Pinpoint the cell where the given text exists, returning its [x, y] midpoint coordinate. 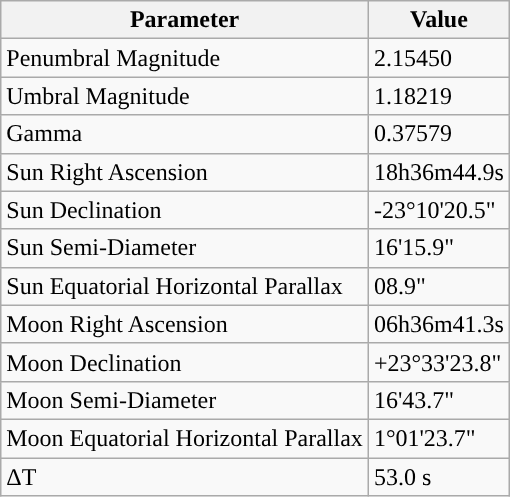
Umbral Magnitude [185, 96]
Gamma [185, 134]
16'43.7" [438, 400]
53.0 s [438, 477]
16'15.9" [438, 248]
-23°10'20.5" [438, 210]
0.37579 [438, 134]
ΔT [185, 477]
+23°33'23.8" [438, 362]
2.15450 [438, 58]
06h36m41.3s [438, 324]
08.9" [438, 286]
18h36m44.9s [438, 172]
Sun Right Ascension [185, 172]
Sun Declination [185, 210]
1.18219 [438, 96]
Penumbral Magnitude [185, 58]
Sun Equatorial Horizontal Parallax [185, 286]
Parameter [185, 20]
Sun Semi-Diameter [185, 248]
Moon Declination [185, 362]
Value [438, 20]
Moon Semi-Diameter [185, 400]
1°01'23.7" [438, 438]
Moon Right Ascension [185, 324]
Moon Equatorial Horizontal Parallax [185, 438]
